Output the [X, Y] coordinate of the center of the cell containing the given text.  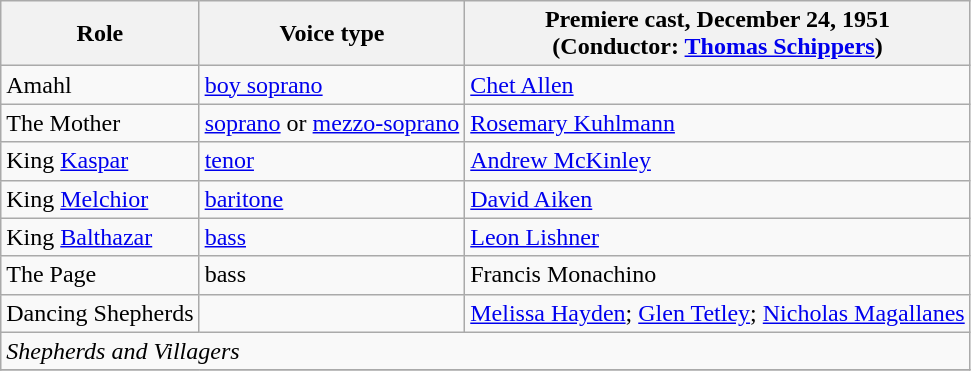
King Melchior [100, 199]
Francis Monachino [718, 275]
Rosemary Kuhlmann [718, 123]
The Mother [100, 123]
boy soprano [332, 85]
Melissa Hayden; Glen Tetley; Nicholas Magallanes [718, 313]
Voice type [332, 34]
Shepherds and Villagers [486, 351]
Premiere cast, December 24, 1951(Conductor: Thomas Schippers) [718, 34]
Dancing Shepherds [100, 313]
Andrew McKinley [718, 161]
King Kaspar [100, 161]
David Aiken [718, 199]
Leon Lishner [718, 237]
The Page [100, 275]
tenor [332, 161]
Chet Allen [718, 85]
Role [100, 34]
King Balthazar [100, 237]
baritone [332, 199]
soprano or mezzo-soprano [332, 123]
Amahl [100, 85]
